Determine the (X, Y) coordinate at the center of the cell enclosing the given text.  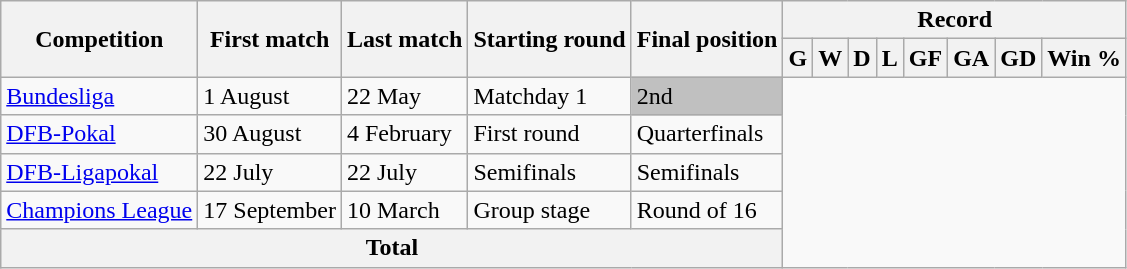
First match (270, 39)
10 March (404, 210)
1 August (270, 96)
GD (1018, 58)
Win % (1084, 58)
4 February (404, 134)
Quarterfinals (707, 134)
Record (954, 20)
2nd (707, 96)
Champions League (100, 210)
30 August (270, 134)
17 September (270, 210)
Competition (100, 39)
First round (550, 134)
L (890, 58)
DFB-Pokal (100, 134)
Bundesliga (100, 96)
DFB-Ligapokal (100, 172)
Last match (404, 39)
Starting round (550, 39)
Total (392, 248)
Group stage (550, 210)
D (862, 58)
Round of 16 (707, 210)
Final position (707, 39)
22 May (404, 96)
Matchday 1 (550, 96)
W (830, 58)
GA (972, 58)
GF (925, 58)
G (798, 58)
